Detect which cell encompasses the target text, then output its [x, y] center coordinate. 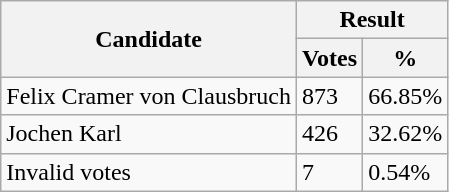
Felix Cramer von Clausbruch [149, 96]
Result [372, 20]
Jochen Karl [149, 134]
Candidate [149, 39]
% [406, 58]
7 [329, 172]
426 [329, 134]
Invalid votes [149, 172]
66.85% [406, 96]
873 [329, 96]
Votes [329, 58]
32.62% [406, 134]
0.54% [406, 172]
